Locate the cell with the specified text and output its [X, Y] center coordinate. 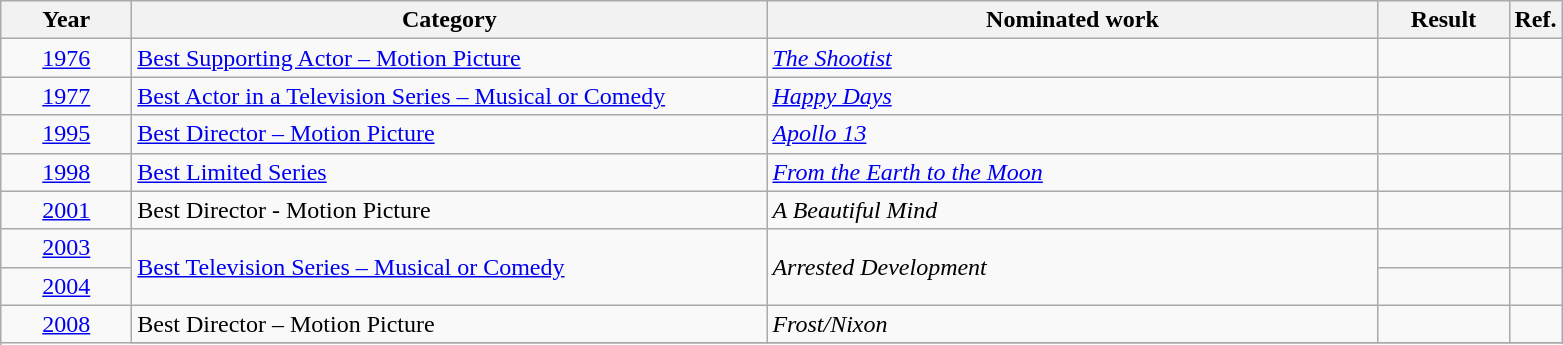
Arrested Development [1072, 267]
2008 [66, 324]
Nominated work [1072, 20]
Best Actor in a Television Series – Musical or Comedy [450, 96]
Best Director - Motion Picture [450, 210]
1998 [66, 172]
2003 [66, 248]
Best Supporting Actor – Motion Picture [450, 58]
The Shootist [1072, 58]
Apollo 13 [1072, 134]
Best Television Series – Musical or Comedy [450, 267]
Frost/Nixon [1072, 324]
From the Earth to the Moon [1072, 172]
A Beautiful Mind [1072, 210]
2004 [66, 286]
Best Limited Series [450, 172]
Year [66, 20]
2001 [66, 210]
Category [450, 20]
1976 [66, 58]
Happy Days [1072, 96]
1995 [66, 134]
Result [1444, 20]
1977 [66, 96]
Ref. [1536, 20]
